Provide the (X, Y) coordinate of the cell's center where the given text is located.  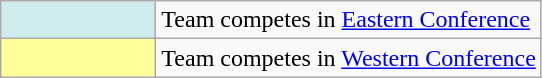
Team competes in Eastern Conference (349, 20)
Team competes in Western Conference (349, 58)
